Output the (X, Y) coordinate of the center of the cell containing the given text.  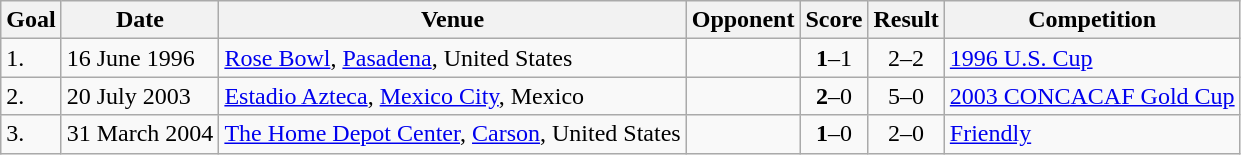
5–0 (906, 96)
2. (31, 96)
Score (834, 20)
31 March 2004 (140, 134)
Friendly (1092, 134)
16 June 1996 (140, 58)
Estadio Azteca, Mexico City, Mexico (452, 96)
3. (31, 134)
1–0 (834, 134)
1. (31, 58)
2–2 (906, 58)
1996 U.S. Cup (1092, 58)
Competition (1092, 20)
Goal (31, 20)
The Home Depot Center, Carson, United States (452, 134)
Rose Bowl, Pasadena, United States (452, 58)
Result (906, 20)
20 July 2003 (140, 96)
Opponent (743, 20)
1–1 (834, 58)
2003 CONCACAF Gold Cup (1092, 96)
Date (140, 20)
Venue (452, 20)
